Extract the [X, Y] coordinate from the center of the cell holding the provided text.  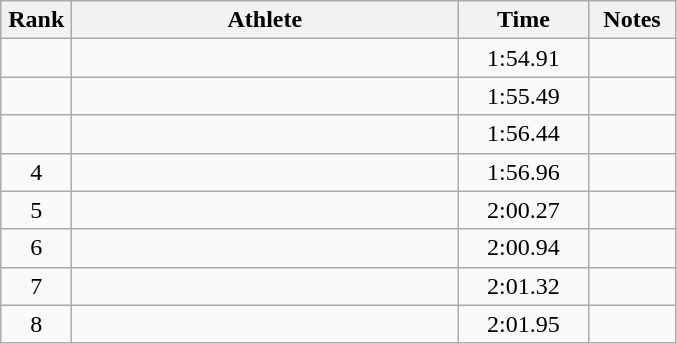
4 [36, 172]
Rank [36, 20]
1:56.96 [524, 172]
Notes [632, 20]
Athlete [265, 20]
2:01.95 [524, 324]
8 [36, 324]
2:00.27 [524, 210]
6 [36, 248]
1:54.91 [524, 58]
2:00.94 [524, 248]
Time [524, 20]
1:55.49 [524, 96]
7 [36, 286]
2:01.32 [524, 286]
1:56.44 [524, 134]
5 [36, 210]
